Return [x, y] of the center of cell containing provided text 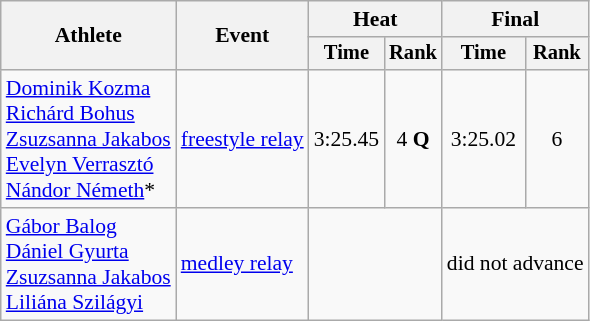
Athlete [88, 36]
3:25.02 [484, 139]
Gábor BalogDániel GyurtaZsuzsanna JakabosLiliána Szilágyi [88, 264]
Heat [376, 19]
Event [242, 36]
freestyle relay [242, 139]
3:25.45 [346, 139]
medley relay [242, 264]
4 Q [413, 139]
did not advance [516, 264]
Dominik KozmaRichárd BohusZsuzsanna JakabosEvelyn VerrasztóNándor Németh* [88, 139]
6 [557, 139]
Final [516, 19]
